Return the [x, y] coordinate for the center point of the cell that contains the specified text.  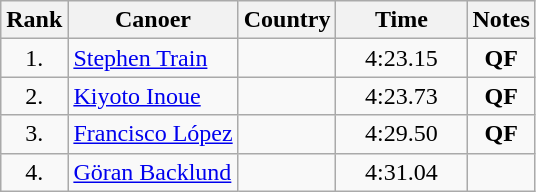
4:23.15 [402, 58]
1. [34, 58]
Göran Backlund [153, 172]
Country [287, 20]
Time [402, 20]
Notes [501, 20]
4:29.50 [402, 134]
Francisco López [153, 134]
2. [34, 96]
4:23.73 [402, 96]
Stephen Train [153, 58]
3. [34, 134]
4:31.04 [402, 172]
4. [34, 172]
Kiyoto Inoue [153, 96]
Rank [34, 20]
Canoer [153, 20]
